Capture the cell that displays the provided text and extract its [x, y] central coordinate. 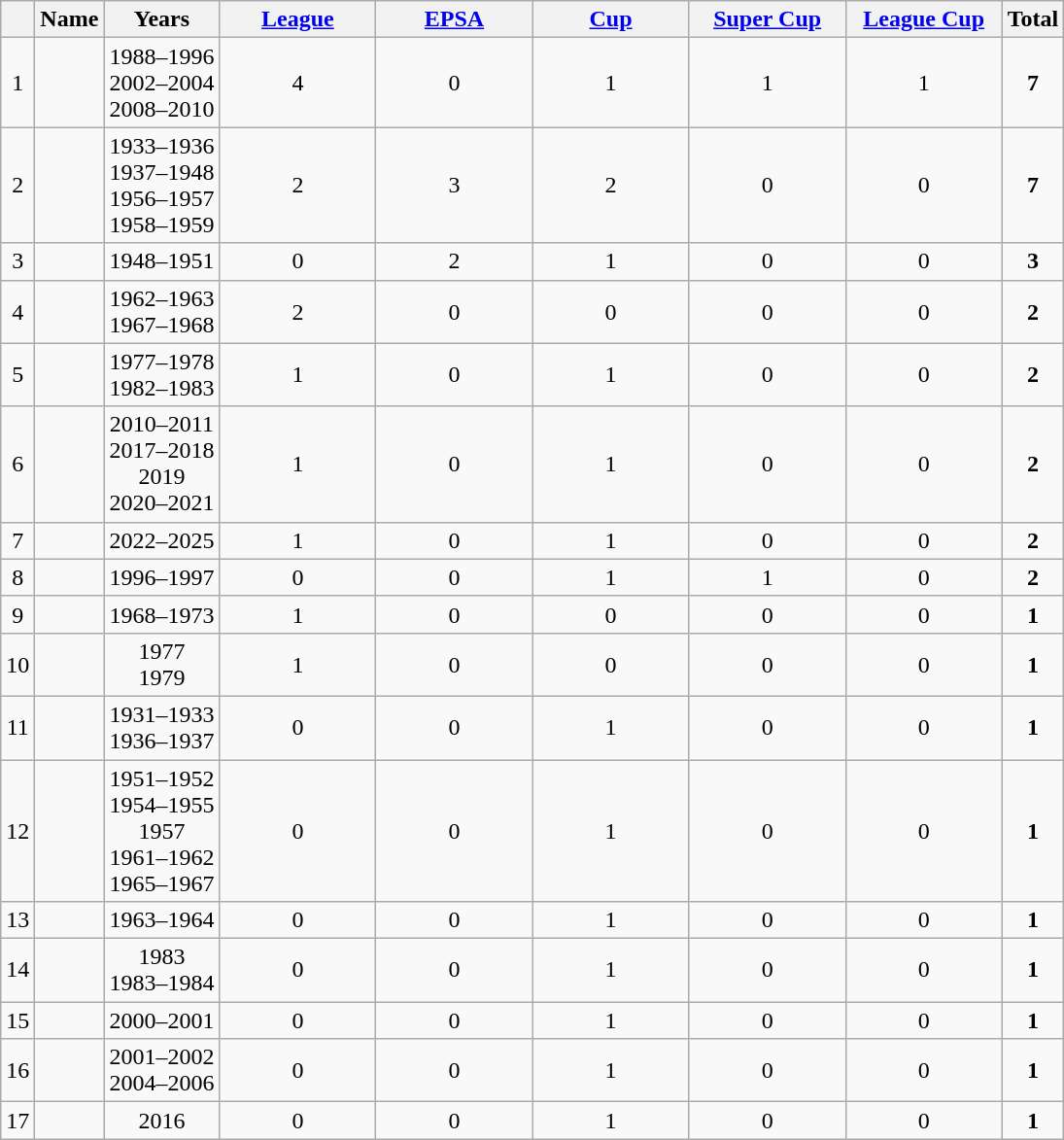
1963–1964 [161, 920]
8 [17, 577]
League [297, 19]
14 [17, 970]
2001–20022004–2006 [161, 1071]
1996–1997 [161, 577]
2000–2001 [161, 1020]
13 [17, 920]
11 [17, 727]
League Cup [923, 19]
Total [1033, 19]
1962–19631967–1968 [161, 311]
6 [17, 465]
15 [17, 1020]
10 [17, 665]
1968–1973 [161, 614]
2016 [161, 1121]
5 [17, 375]
Name [70, 19]
1951–19521954–195519571961–19621965–1967 [161, 831]
12 [17, 831]
1977–19781982–1983 [161, 375]
Super Cup [768, 19]
16 [17, 1071]
Cup [610, 19]
EPSA [455, 19]
19771979 [161, 665]
Years [161, 19]
1948–1951 [161, 261]
1933–19361937–19481956–19571958–1959 [161, 185]
1931–19331936–1937 [161, 727]
9 [17, 614]
19831983–1984 [161, 970]
2010–20112017–201820192020–2021 [161, 465]
17 [17, 1121]
2022–2025 [161, 540]
1988–19962002–20042008–2010 [161, 83]
